Detect which cell encompasses the target text, then output its [X, Y] center coordinate. 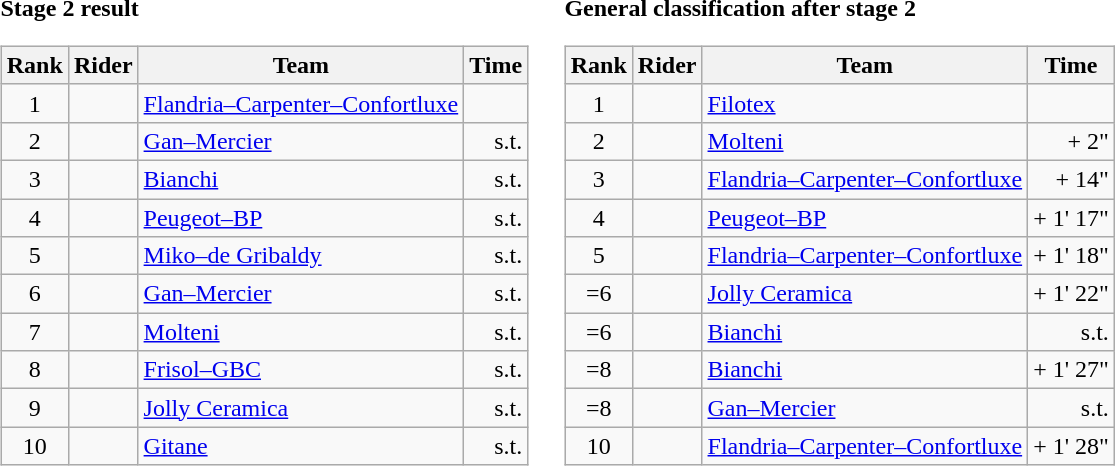
+ 14" [1072, 179]
+ 1' 18" [1072, 256]
Filotex [865, 103]
Frisol–GBC [301, 370]
7 [34, 332]
+ 1' 17" [1072, 217]
Miko–de Gribaldy [301, 256]
Gitane [301, 446]
9 [34, 408]
+ 2" [1072, 141]
+ 1' 27" [1072, 370]
8 [34, 370]
6 [34, 294]
+ 1' 22" [1072, 294]
+ 1' 28" [1072, 446]
